Return (X, Y) of the center of cell containing provided text 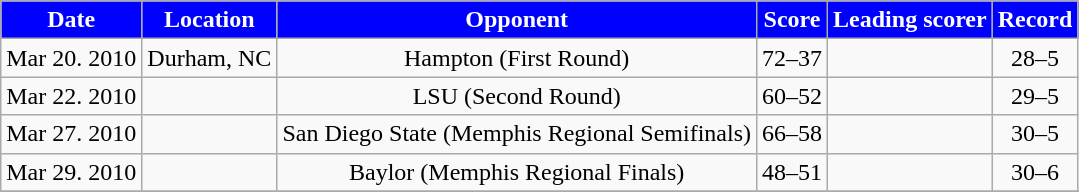
Leading scorer (910, 20)
Mar 22. 2010 (72, 96)
30–6 (1035, 172)
LSU (Second Round) (517, 96)
Opponent (517, 20)
Score (792, 20)
San Diego State (Memphis Regional Semifinals) (517, 134)
29–5 (1035, 96)
30–5 (1035, 134)
Hampton (First Round) (517, 58)
60–52 (792, 96)
Mar 29. 2010 (72, 172)
Mar 27. 2010 (72, 134)
Mar 20. 2010 (72, 58)
Record (1035, 20)
48–51 (792, 172)
Location (210, 20)
Date (72, 20)
72–37 (792, 58)
28–5 (1035, 58)
Baylor (Memphis Regional Finals) (517, 172)
66–58 (792, 134)
Durham, NC (210, 58)
